Scan for the cell matching the given text and deliver its [x, y] coordinate at center. 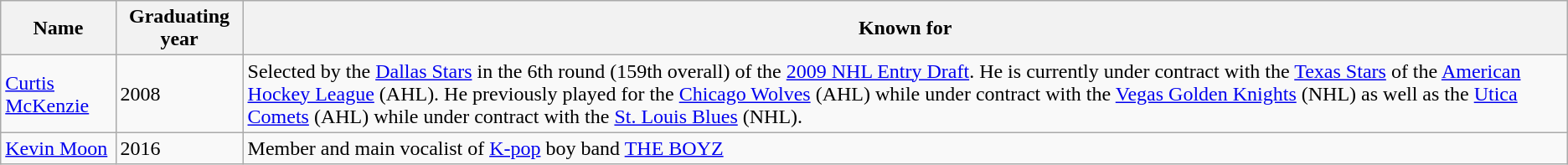
Name [59, 28]
Member and main vocalist of K-pop boy band THE BOYZ [905, 148]
Kevin Moon [59, 148]
2008 [179, 94]
2016 [179, 148]
Curtis McKenzie [59, 94]
Graduating year [179, 28]
Known for [905, 28]
